Pinpoint the cell where the given text exists, returning its [X, Y] midpoint coordinate. 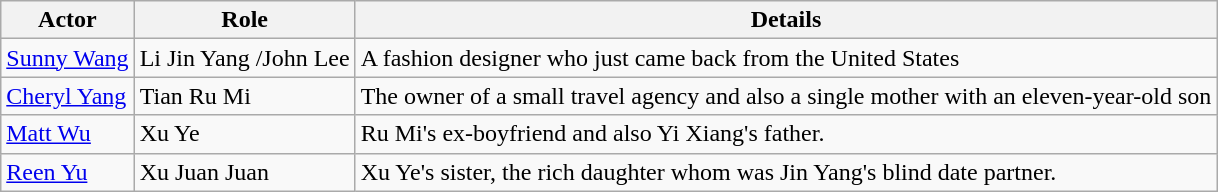
Sunny Wang [68, 58]
Details [786, 20]
Xu Ye [244, 134]
Cheryl Yang [68, 96]
A fashion designer who just came back from the United States [786, 58]
Li Jin Yang /John Lee [244, 58]
Matt Wu [68, 134]
Xu Juan Juan [244, 172]
Role [244, 20]
Reen Yu [68, 172]
Ru Mi's ex-boyfriend and also Yi Xiang's father. [786, 134]
The owner of a small travel agency and also a single mother with an eleven-year-old son [786, 96]
Actor [68, 20]
Tian Ru Mi [244, 96]
Xu Ye's sister, the rich daughter whom was Jin Yang's blind date partner. [786, 172]
